Locate the cell with the specified text and output its [x, y] center coordinate. 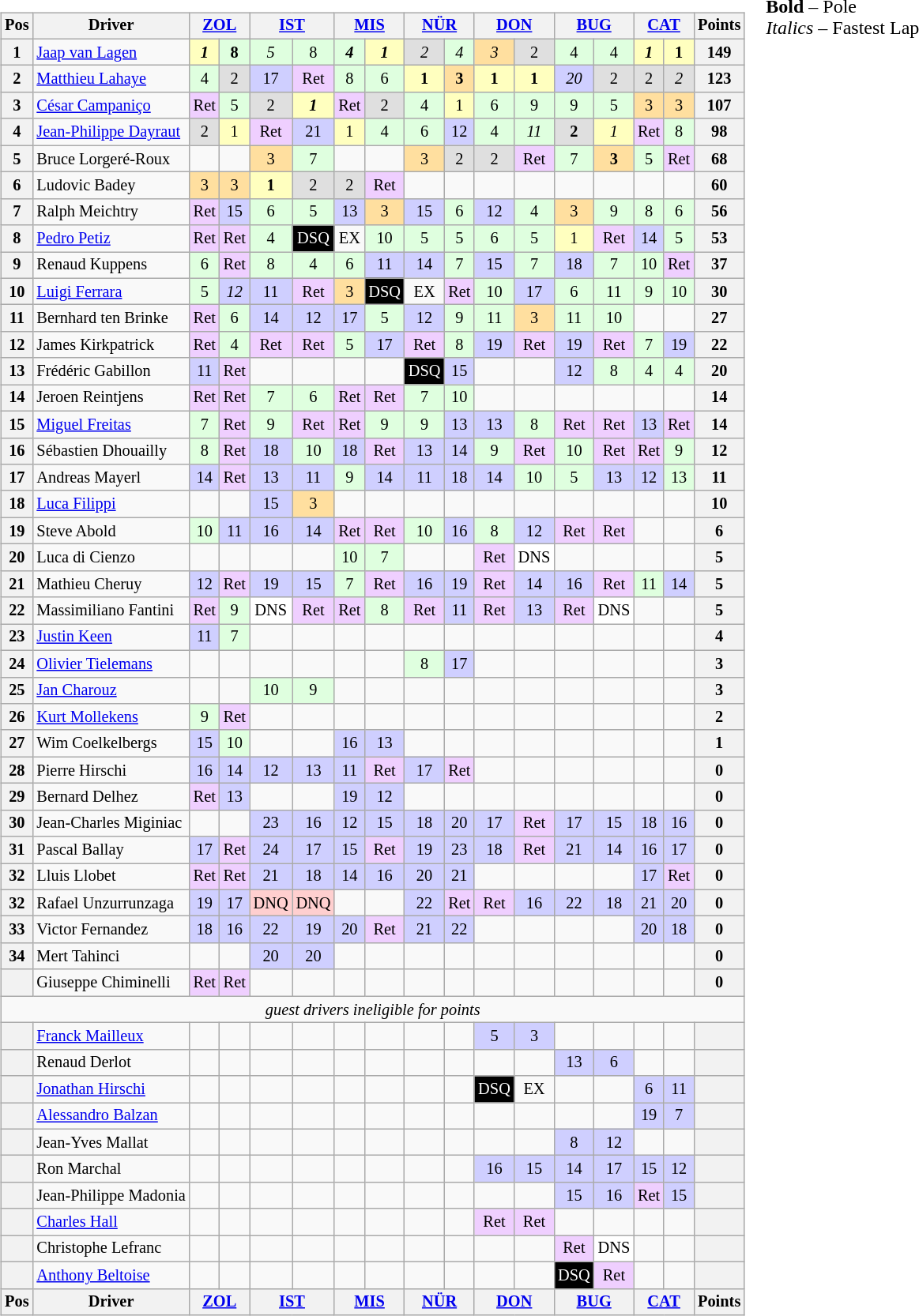
Wim Coelkelbergs [111, 743]
Anthony Beltoise [111, 1275]
Pierre Hirschi [111, 770]
César Campaniço [111, 106]
James Kirkpatrick [111, 345]
Franck Mailleux [111, 1036]
53 [719, 239]
Jean-Philippe Dayraut [111, 132]
Charles Hall [111, 1222]
34 [17, 957]
123 [719, 79]
56 [719, 212]
Jean-Philippe Madonia [111, 1196]
Jean-Yves Mallat [111, 1142]
Jan Charouz [111, 690]
107 [719, 106]
Renaud Kuppens [111, 265]
Bruce Lorgeré-Roux [111, 159]
Andreas Mayerl [111, 478]
Bernard Delhez [111, 797]
98 [719, 132]
Lluis Llobet [111, 877]
Massimiliano Fantini [111, 611]
Jonathan Hirschi [111, 1089]
Steve Abold [111, 531]
Renaud Derlot [111, 1062]
Rafael Unzurrunzaga [111, 903]
Justin Keen [111, 637]
Giuseppe Chiminelli [111, 983]
Jaap van Lagen [111, 52]
Frédéric Gabillon [111, 371]
Ludovic Badey [111, 186]
Christophe Lefranc [111, 1249]
Sébastien Dhouailly [111, 451]
28 [17, 770]
37 [719, 265]
29 [17, 797]
Bernhard ten Brinke [111, 318]
149 [719, 52]
Miguel Freitas [111, 424]
Kurt Mollekens [111, 717]
Ron Marchal [111, 1169]
25 [17, 690]
Luigi Ferrara [111, 291]
26 [17, 717]
60 [719, 186]
Matthieu Lahaye [111, 79]
Mathieu Cheruy [111, 584]
68 [719, 159]
Pedro Petiz [111, 239]
Pascal Ballay [111, 850]
Jeroen Reintjens [111, 398]
Mert Tahinci [111, 957]
Alessandro Balzan [111, 1116]
Luca Filippi [111, 504]
Luca di Cienzo [111, 558]
33 [17, 930]
Jean-Charles Miginiac [111, 823]
Ralph Meichtry [111, 212]
Victor Fernandez [111, 930]
Olivier Tielemans [111, 664]
guest drivers ineligible for points [373, 1010]
31 [17, 850]
